Locate the cell with the specified text and output its [x, y] center coordinate. 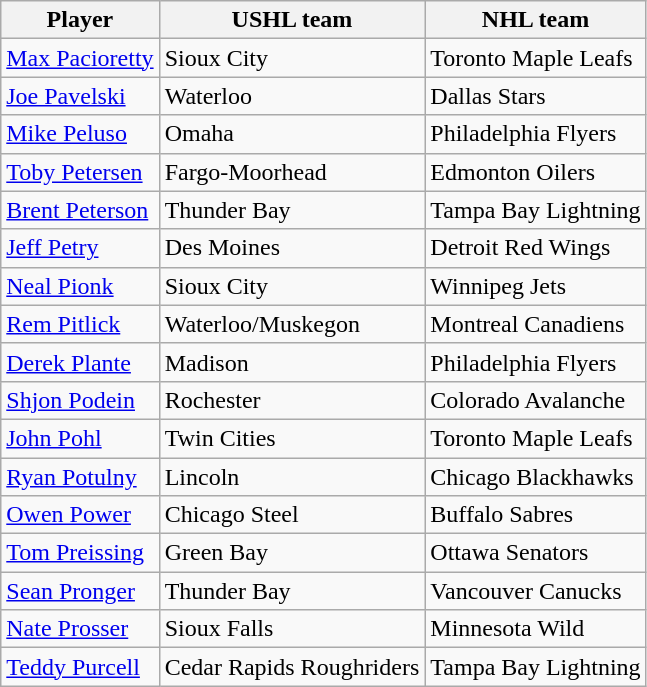
Des Moines [292, 248]
Detroit Red Wings [536, 248]
Max Pacioretty [80, 58]
Sean Pronger [80, 591]
Twin Cities [292, 438]
Green Bay [292, 553]
Cedar Rapids Roughriders [292, 667]
Derek Plante [80, 362]
Player [80, 20]
Teddy Purcell [80, 667]
Waterloo/Muskegon [292, 324]
Owen Power [80, 515]
Rochester [292, 400]
NHL team [536, 20]
Sioux Falls [292, 629]
Toby Petersen [80, 172]
Madison [292, 362]
Shjon Podein [80, 400]
Winnipeg Jets [536, 286]
Brent Peterson [80, 210]
Mike Peluso [80, 134]
Tom Preissing [80, 553]
Edmonton Oilers [536, 172]
Ryan Potulny [80, 477]
Montreal Canadiens [536, 324]
Neal Pionk [80, 286]
Waterloo [292, 96]
Omaha [292, 134]
Ottawa Senators [536, 553]
Joe Pavelski [80, 96]
Fargo-Moorhead [292, 172]
Vancouver Canucks [536, 591]
Jeff Petry [80, 248]
Lincoln [292, 477]
Chicago Steel [292, 515]
Rem Pitlick [80, 324]
Nate Prosser [80, 629]
Buffalo Sabres [536, 515]
John Pohl [80, 438]
Chicago Blackhawks [536, 477]
Colorado Avalanche [536, 400]
Dallas Stars [536, 96]
USHL team [292, 20]
Minnesota Wild [536, 629]
